Output the [x, y] coordinate of the center of the cell containing the given text.  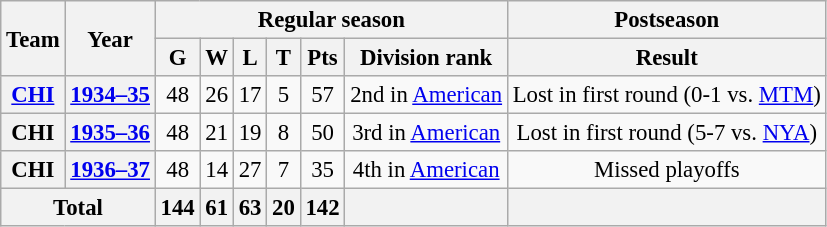
Division rank [426, 58]
144 [178, 208]
Team [33, 38]
21 [216, 133]
Lost in first round (5-7 vs. NYA) [666, 133]
1936–37 [110, 170]
Missed playoffs [666, 170]
G [178, 58]
Pts [322, 58]
7 [284, 170]
50 [322, 133]
L [250, 58]
Postseason [666, 20]
57 [322, 95]
27 [250, 170]
20 [284, 208]
T [284, 58]
61 [216, 208]
14 [216, 170]
Regular season [331, 20]
Result [666, 58]
142 [322, 208]
1934–35 [110, 95]
19 [250, 133]
63 [250, 208]
5 [284, 95]
Year [110, 38]
2nd in American [426, 95]
8 [284, 133]
Total [78, 208]
17 [250, 95]
1935–36 [110, 133]
4th in American [426, 170]
26 [216, 95]
35 [322, 170]
W [216, 58]
3rd in American [426, 133]
Lost in first round (0-1 vs. MTM) [666, 95]
